From the cell containing the given text, extract its center point as [x, y] coordinate. 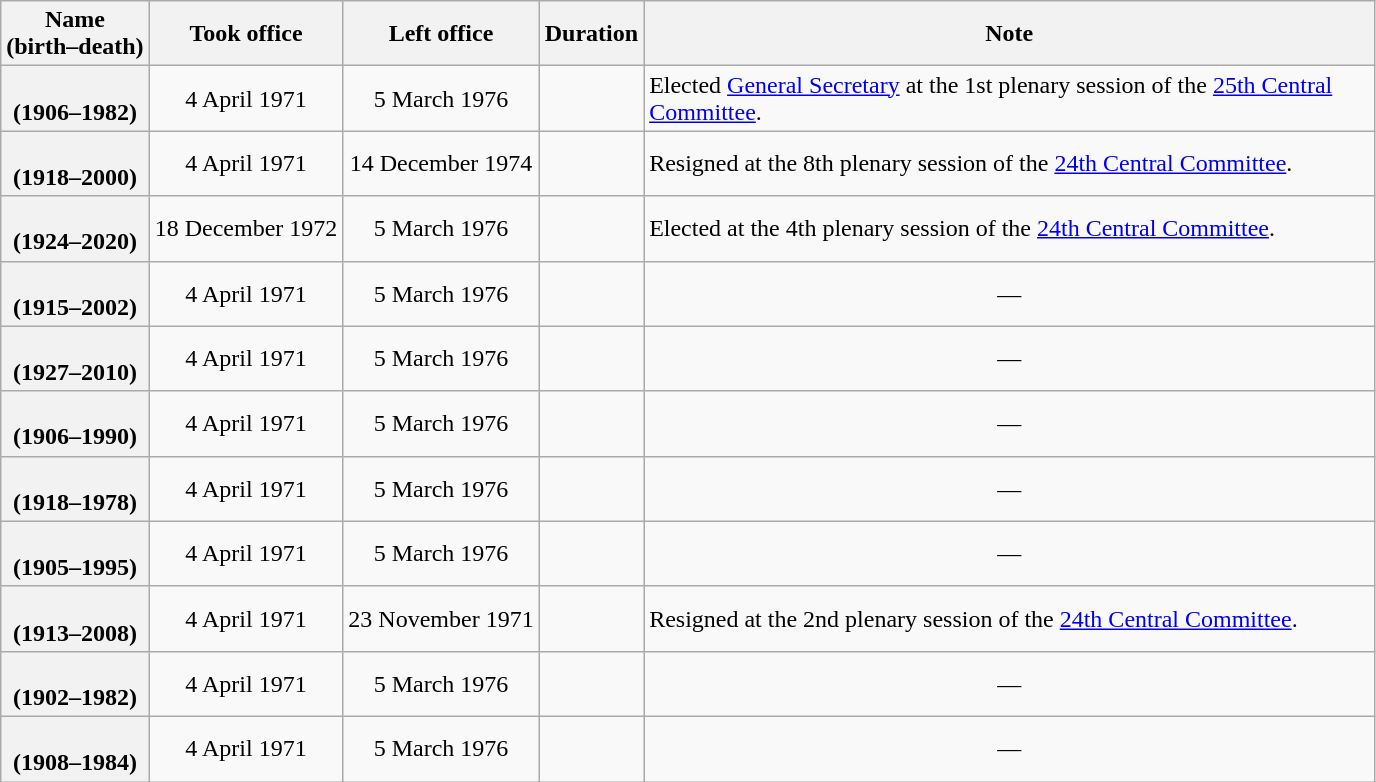
(1918–2000) [75, 164]
(1927–2010) [75, 358]
14 December 1974 [441, 164]
Resigned at the 2nd plenary session of the 24th Central Committee. [1010, 618]
Duration [591, 34]
18 December 1972 [246, 228]
(1905–1995) [75, 554]
Elected at the 4th plenary session of the 24th Central Committee. [1010, 228]
Name(birth–death) [75, 34]
(1908–1984) [75, 748]
23 November 1971 [441, 618]
(1915–2002) [75, 294]
(1906–1982) [75, 98]
Note [1010, 34]
Left office [441, 34]
Took office [246, 34]
(1906–1990) [75, 424]
Elected General Secretary at the 1st plenary session of the 25th Central Committee. [1010, 98]
Resigned at the 8th plenary session of the 24th Central Committee. [1010, 164]
(1924–2020) [75, 228]
(1918–1978) [75, 488]
(1902–1982) [75, 684]
(1913–2008) [75, 618]
